Detect which cell encompasses the target text, then output its (x, y) center coordinate. 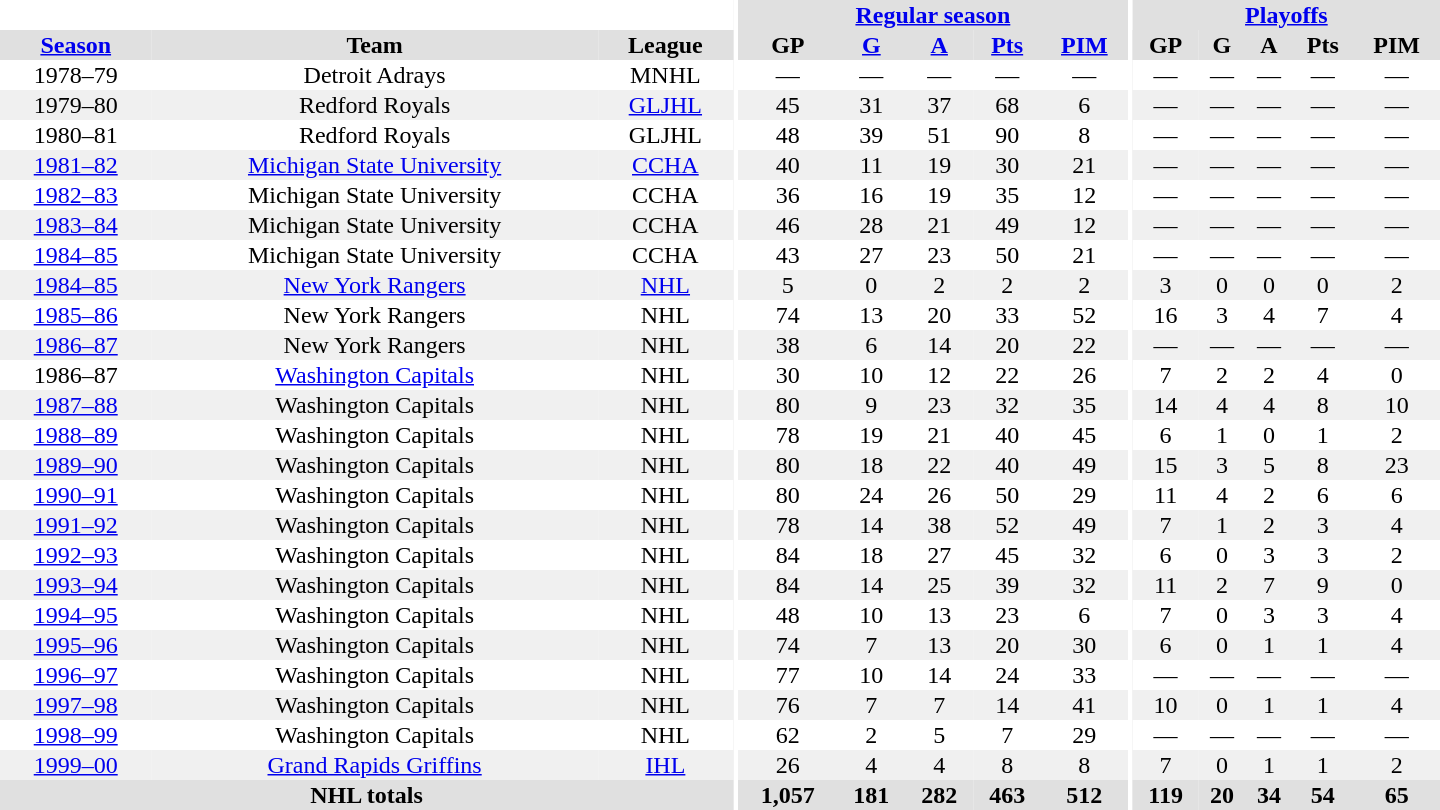
77 (788, 675)
119 (1166, 795)
1994–95 (76, 615)
463 (1007, 795)
37 (939, 105)
28 (871, 225)
IHL (666, 765)
90 (1007, 135)
Regular season (932, 15)
1978–79 (76, 75)
1989–90 (76, 465)
League (666, 45)
1998–99 (76, 735)
1996–97 (76, 675)
1991–92 (76, 525)
34 (1268, 795)
Team (374, 45)
62 (788, 735)
36 (788, 195)
46 (788, 225)
1987–88 (76, 405)
1990–91 (76, 495)
1981–82 (76, 165)
31 (871, 105)
15 (1166, 465)
1997–98 (76, 705)
1979–80 (76, 105)
Playoffs (1286, 15)
43 (788, 255)
282 (939, 795)
76 (788, 705)
Grand Rapids Griffins (374, 765)
1992–93 (76, 555)
1985–86 (76, 315)
65 (1396, 795)
1995–96 (76, 645)
1988–89 (76, 435)
NHL totals (366, 795)
41 (1084, 705)
Detroit Adrays (374, 75)
1,057 (788, 795)
1993–94 (76, 585)
Season (76, 45)
181 (871, 795)
51 (939, 135)
1999–00 (76, 765)
1982–83 (76, 195)
54 (1322, 795)
MNHL (666, 75)
512 (1084, 795)
1983–84 (76, 225)
25 (939, 585)
68 (1007, 105)
1980–81 (76, 135)
